Determine the (x, y) coordinate at the center of the cell enclosing the given text.  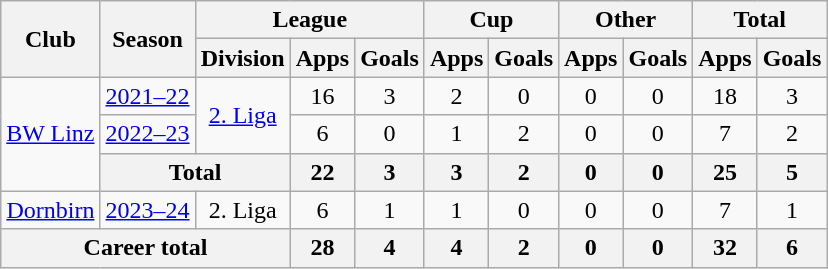
BW Linz (50, 134)
Other (626, 20)
16 (322, 96)
Club (50, 39)
32 (725, 248)
Cup (491, 20)
Season (148, 39)
2021–22 (148, 96)
Dornbirn (50, 210)
22 (322, 172)
League (310, 20)
Career total (146, 248)
28 (322, 248)
Division (242, 58)
5 (792, 172)
25 (725, 172)
2022–23 (148, 134)
18 (725, 96)
2023–24 (148, 210)
